From the cell containing the given text, extract its center point as [X, Y] coordinate. 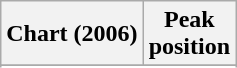
Peakposition [189, 34]
Chart (2006) [72, 34]
